Locate the cell with the specified text and output its [x, y] center coordinate. 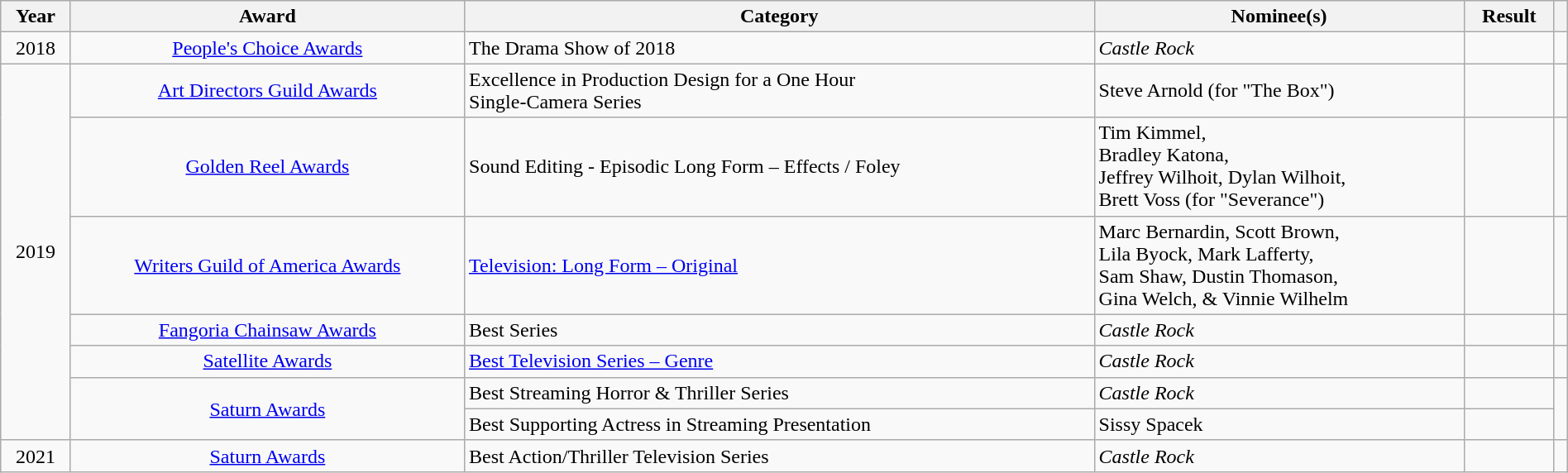
2019 [36, 251]
Best Series [780, 330]
Marc Bernardin, Scott Brown,Lila Byock, Mark Lafferty,Sam Shaw, Dustin Thomason,Gina Welch, & Vinnie Wilhelm [1279, 265]
Result [1508, 17]
The Drama Show of 2018 [780, 48]
2018 [36, 48]
Art Directors Guild Awards [267, 91]
Golden Reel Awards [267, 167]
Television: Long Form – Original [780, 265]
Nominee(s) [1279, 17]
Sound Editing - Episodic Long Form – Effects / Foley [780, 167]
Fangoria Chainsaw Awards [267, 330]
2021 [36, 456]
Category [780, 17]
Steve Arnold (for "The Box") [1279, 91]
Best Streaming Horror & Thriller Series [780, 393]
Award [267, 17]
Excellence in Production Design for a One HourSingle-Camera Series [780, 91]
Best Action/Thriller Television Series [780, 456]
Sissy Spacek [1279, 424]
Best Television Series – Genre [780, 361]
Year [36, 17]
Tim Kimmel,Bradley Katona,Jeffrey Wilhoit, Dylan Wilhoit, Brett Voss (for "Severance") [1279, 167]
Satellite Awards [267, 361]
People's Choice Awards [267, 48]
Best Supporting Actress in Streaming Presentation [780, 424]
Writers Guild of America Awards [267, 265]
